Search for the cell housing the specified text and yield its [X, Y] center coordinate. 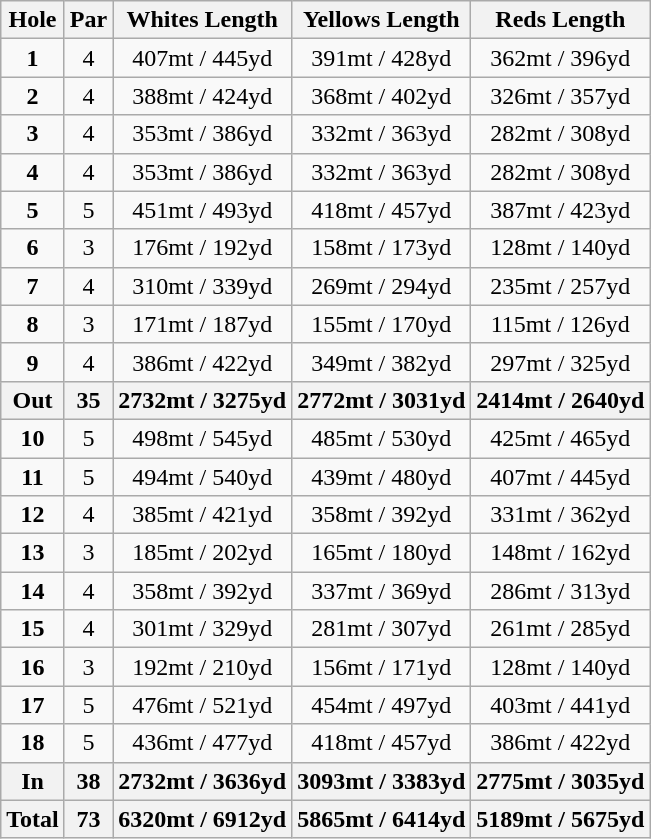
485mt / 530yd [382, 438]
403mt / 441yd [560, 705]
Out [33, 400]
176mt / 192yd [202, 248]
5865mt / 6414yd [382, 819]
Hole [33, 20]
235mt / 257yd [560, 286]
15 [33, 629]
Reds Length [560, 20]
2 [33, 96]
310mt / 339yd [202, 286]
498mt / 545yd [202, 438]
349mt / 382yd [382, 362]
165mt / 180yd [382, 553]
436mt / 477yd [202, 743]
8 [33, 324]
337mt / 369yd [382, 591]
35 [88, 400]
387mt / 423yd [560, 210]
9 [33, 362]
454mt / 497yd [382, 705]
3093mt / 3383yd [382, 781]
148mt / 162yd [560, 553]
368mt / 402yd [382, 96]
2772mt / 3031yd [382, 400]
385mt / 421yd [202, 515]
388mt / 424yd [202, 96]
286mt / 313yd [560, 591]
16 [33, 667]
451mt / 493yd [202, 210]
17 [33, 705]
331mt / 362yd [560, 515]
6320mt / 6912yd [202, 819]
2414mt / 2640yd [560, 400]
192mt / 210yd [202, 667]
7 [33, 286]
Total [33, 819]
297mt / 325yd [560, 362]
73 [88, 819]
Par [88, 20]
155mt / 170yd [382, 324]
1 [33, 58]
171mt / 187yd [202, 324]
In [33, 781]
Whites Length [202, 20]
2732mt / 3636yd [202, 781]
476mt / 521yd [202, 705]
11 [33, 477]
6 [33, 248]
38 [88, 781]
156mt / 171yd [382, 667]
425mt / 465yd [560, 438]
2732mt / 3275yd [202, 400]
2775mt / 3035yd [560, 781]
18 [33, 743]
362mt / 396yd [560, 58]
158mt / 173yd [382, 248]
Yellows Length [382, 20]
391mt / 428yd [382, 58]
261mt / 285yd [560, 629]
439mt / 480yd [382, 477]
5189mt / 5675yd [560, 819]
326mt / 357yd [560, 96]
115mt / 126yd [560, 324]
10 [33, 438]
301mt / 329yd [202, 629]
12 [33, 515]
14 [33, 591]
269mt / 294yd [382, 286]
281mt / 307yd [382, 629]
185mt / 202yd [202, 553]
494mt / 540yd [202, 477]
13 [33, 553]
